Output the (X, Y) coordinate of the center of the cell containing the given text.  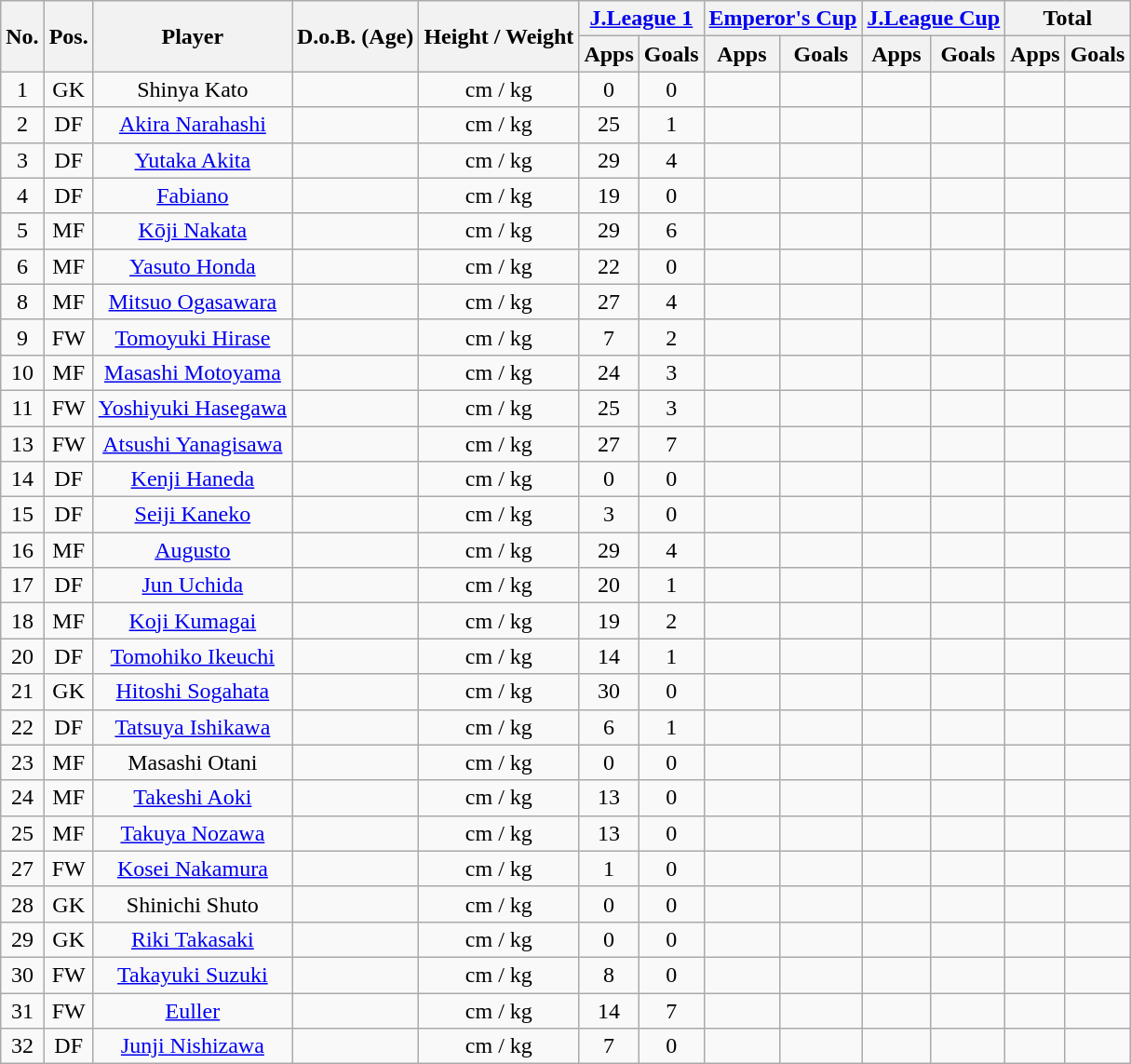
28 (22, 904)
Takuya Nozawa (192, 833)
Emperor's Cup (783, 19)
Total (1068, 19)
23 (22, 762)
11 (22, 408)
Player (192, 36)
21 (22, 692)
Jun Uchida (192, 586)
Pos. (69, 36)
Shinya Kato (192, 89)
Augusto (192, 550)
18 (22, 621)
Junji Nishizawa (192, 1046)
9 (22, 337)
Atsushi Yanagisawa (192, 444)
Takayuki Suzuki (192, 975)
Kōji Nakata (192, 231)
Tatsuya Ishikawa (192, 727)
Hitoshi Sogahata (192, 692)
Kenji Haneda (192, 479)
Tomohiko Ikeuchi (192, 656)
J.League 1 (641, 19)
5 (22, 231)
32 (22, 1046)
Shinichi Shuto (192, 904)
Masashi Otani (192, 762)
Mitsuo Ogasawara (192, 302)
J.League Cup (934, 19)
Yutaka Akita (192, 160)
Takeshi Aoki (192, 798)
16 (22, 550)
17 (22, 586)
Euller (192, 1010)
No. (22, 36)
D.o.B. (Age) (356, 36)
Height / Weight (499, 36)
Fabiano (192, 195)
Riki Takasaki (192, 939)
Akira Narahashi (192, 125)
Yasuto Honda (192, 266)
Masashi Motoyama (192, 372)
Koji Kumagai (192, 621)
Yoshiyuki Hasegawa (192, 408)
15 (22, 515)
Tomoyuki Hirase (192, 337)
Seiji Kaneko (192, 515)
10 (22, 372)
Kosei Nakamura (192, 869)
31 (22, 1010)
